Detect which cell encompasses the target text, then output its (x, y) center coordinate. 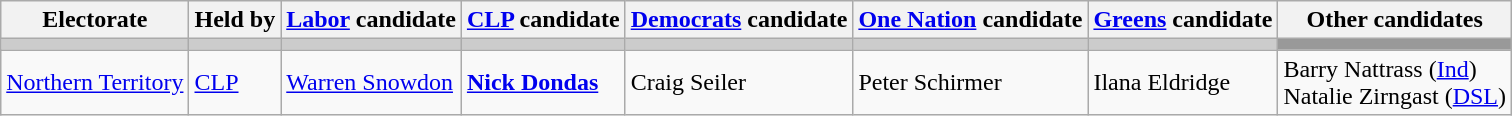
Electorate (95, 20)
One Nation candidate (970, 20)
Held by (235, 20)
Greens candidate (1183, 20)
CLP candidate (543, 20)
Other candidates (1395, 20)
Ilana Eldridge (1183, 82)
Labor candidate (372, 20)
Peter Schirmer (970, 82)
Barry Nattrass (Ind)Natalie Zirngast (DSL) (1395, 82)
Democrats candidate (739, 20)
Northern Territory (95, 82)
Warren Snowdon (372, 82)
CLP (235, 82)
Nick Dondas (543, 82)
Craig Seiler (739, 82)
